Determine the (X, Y) coordinate at the center of the cell enclosing the given text.  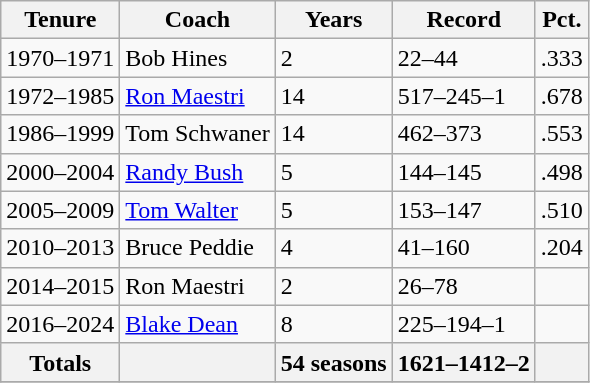
Bob Hines (198, 58)
Totals (60, 362)
.553 (562, 134)
41–160 (464, 248)
.333 (562, 58)
2000–2004 (60, 172)
1970–1971 (60, 58)
Bruce Peddie (198, 248)
54 seasons (334, 362)
Pct. (562, 20)
2014–2015 (60, 286)
2016–2024 (60, 324)
Tom Walter (198, 210)
462–373 (464, 134)
22–44 (464, 58)
.498 (562, 172)
.204 (562, 248)
1986–1999 (60, 134)
26–78 (464, 286)
Coach (198, 20)
Randy Bush (198, 172)
517–245–1 (464, 96)
Years (334, 20)
Tom Schwaner (198, 134)
144–145 (464, 172)
153–147 (464, 210)
225–194–1 (464, 324)
Record (464, 20)
8 (334, 324)
1621–1412–2 (464, 362)
2005–2009 (60, 210)
Blake Dean (198, 324)
.678 (562, 96)
1972–1985 (60, 96)
2010–2013 (60, 248)
4 (334, 248)
.510 (562, 210)
Tenure (60, 20)
